Detect which cell encompasses the target text, then output its [x, y] center coordinate. 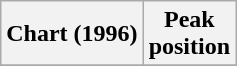
Peak position [189, 34]
Chart (1996) [72, 34]
